From the cell containing the given text, extract its center point as [X, Y] coordinate. 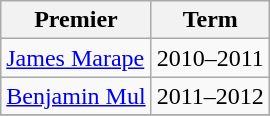
Term [210, 20]
Benjamin Mul [76, 96]
Premier [76, 20]
2011–2012 [210, 96]
2010–2011 [210, 58]
James Marape [76, 58]
